Return [x, y] of the center of cell containing provided text 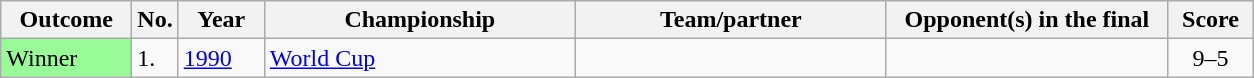
Winner [66, 58]
9–5 [1210, 58]
Opponent(s) in the final [1026, 20]
1990 [221, 58]
Outcome [66, 20]
Championship [420, 20]
World Cup [420, 58]
Team/partner [730, 20]
No. [155, 20]
1. [155, 58]
Score [1210, 20]
Year [221, 20]
